Scan for the cell matching the given text and deliver its (X, Y) coordinate at center. 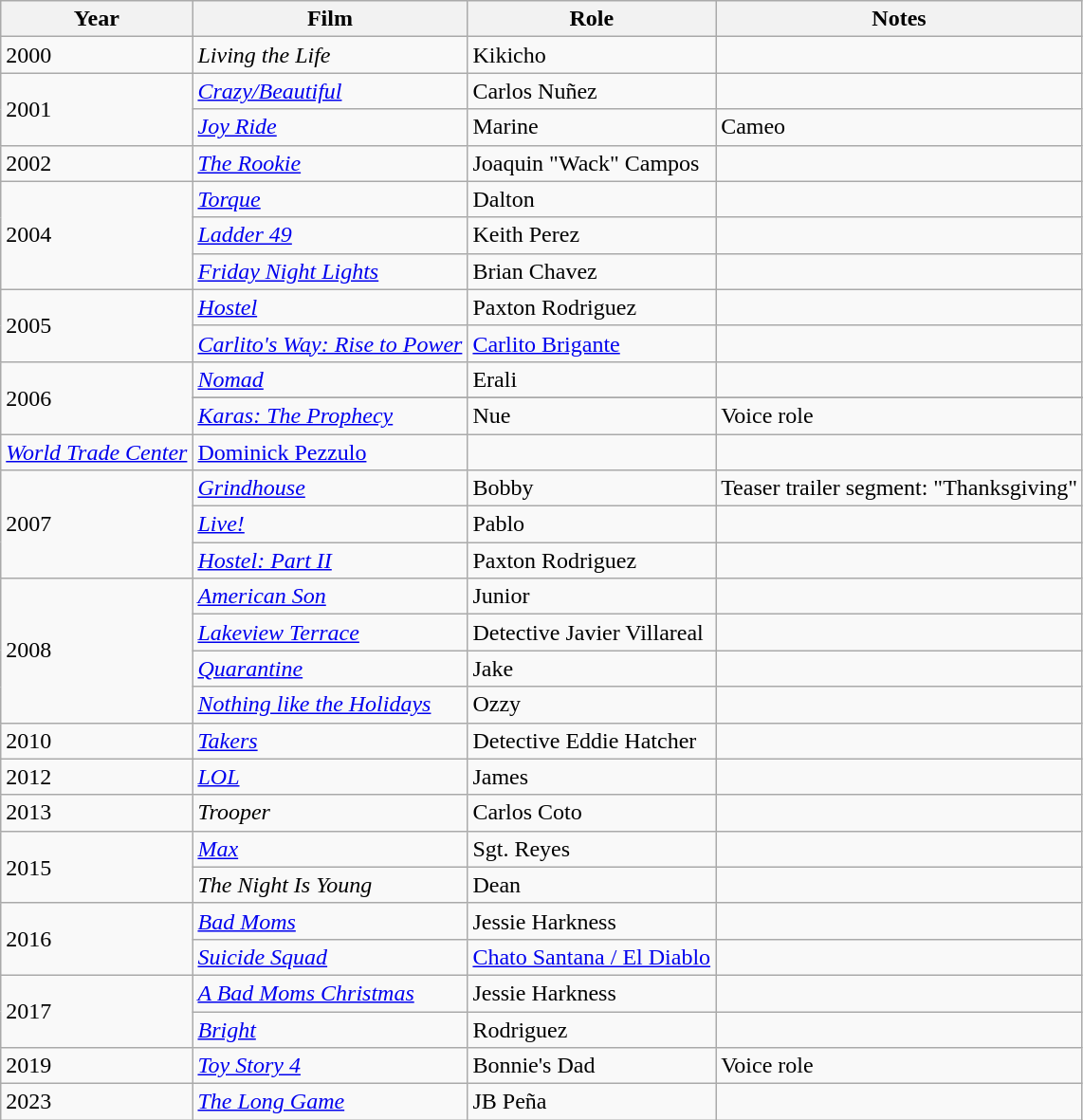
Teaser trailer segment: "Thanksgiving" (899, 488)
Crazy/Beautiful (330, 91)
American Son (330, 597)
Hostel: Part II (330, 560)
Bonnie's Dad (592, 1066)
Toy Story 4 (330, 1066)
Bad Moms (330, 921)
Jake (592, 669)
2004 (97, 235)
Lakeview Terrace (330, 633)
Carlito Brigante (592, 343)
A Bad Moms Christmas (330, 993)
2008 (97, 651)
Nothing like the Holidays (330, 705)
2019 (97, 1066)
Kikicho (592, 55)
Film (330, 19)
Dean (592, 885)
Chato Santana / El Diablo (592, 957)
2013 (97, 813)
The Night Is Young (330, 885)
2012 (97, 777)
Living the Life (330, 55)
Carlito's Way: Rise to Power (330, 343)
Max (330, 849)
Notes (899, 19)
Takers (330, 741)
Bright (330, 1029)
Pablo (592, 524)
Karas: The Prophecy (330, 415)
Junior (592, 597)
Keith Perez (592, 235)
2000 (97, 55)
Ladder 49 (330, 235)
Live! (330, 524)
Joaquin "Wack" Campos (592, 163)
2007 (97, 524)
Torque (330, 199)
Detective Eddie Hatcher (592, 741)
2023 (97, 1102)
JB Peña (592, 1102)
Suicide Squad (330, 957)
Erali (592, 379)
Detective Javier Villareal (592, 633)
2010 (97, 741)
Cameo (899, 127)
2017 (97, 1011)
Joy Ride (330, 127)
Carlos Coto (592, 813)
World Trade Center (97, 452)
2016 (97, 939)
Grindhouse (330, 488)
Nomad (330, 379)
Carlos Nuñez (592, 91)
Brian Chavez (592, 271)
2002 (97, 163)
2001 (97, 109)
LOL (330, 777)
James (592, 777)
Bobby (592, 488)
2015 (97, 867)
The Long Game (330, 1102)
Dominick Pezzulo (330, 452)
Quarantine (330, 669)
2006 (97, 397)
Friday Night Lights (330, 271)
Role (592, 19)
Trooper (330, 813)
Marine (592, 127)
Dalton (592, 199)
Year (97, 19)
Rodriguez (592, 1029)
Nue (592, 415)
Hostel (330, 307)
2005 (97, 325)
Sgt. Reyes (592, 849)
The Rookie (330, 163)
Ozzy (592, 705)
